Extract the [x, y] coordinate from the center of the cell holding the provided text.  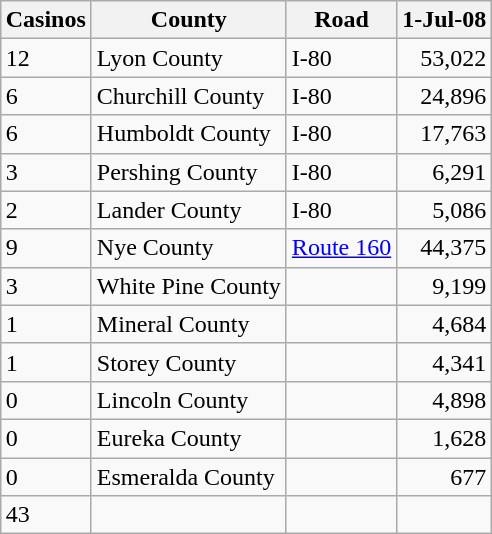
Road [341, 20]
4,898 [444, 400]
1-Jul-08 [444, 20]
12 [46, 58]
White Pine County [188, 286]
5,086 [444, 210]
Route 160 [341, 248]
677 [444, 477]
4,341 [444, 362]
Lander County [188, 210]
Casinos [46, 20]
Esmeralda County [188, 477]
Storey County [188, 362]
9,199 [444, 286]
2 [46, 210]
9 [46, 248]
Mineral County [188, 324]
17,763 [444, 134]
1,628 [444, 438]
43 [46, 515]
Eureka County [188, 438]
44,375 [444, 248]
Humboldt County [188, 134]
County [188, 20]
6,291 [444, 172]
Nye County [188, 248]
Lyon County [188, 58]
Pershing County [188, 172]
53,022 [444, 58]
Churchill County [188, 96]
24,896 [444, 96]
Lincoln County [188, 400]
4,684 [444, 324]
